Extract the [X, Y] coordinate from the center of the cell holding the provided text.  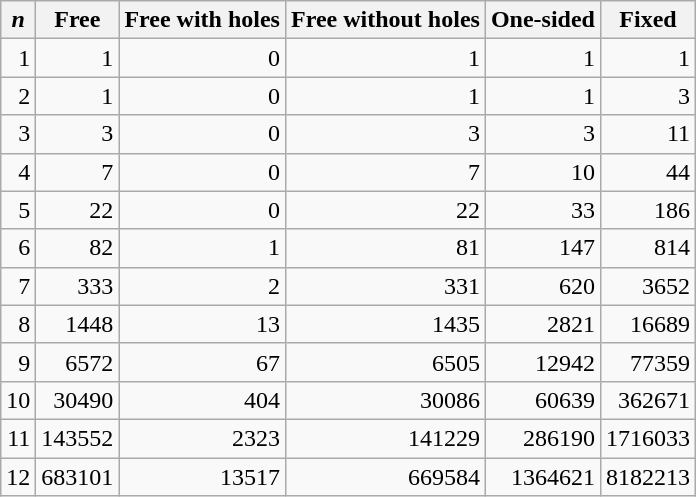
33 [542, 210]
13 [202, 324]
1364621 [542, 477]
4 [18, 172]
333 [78, 286]
77359 [648, 362]
16689 [648, 324]
12942 [542, 362]
Free with holes [202, 20]
147 [542, 248]
8182213 [648, 477]
6572 [78, 362]
44 [648, 172]
6 [18, 248]
81 [385, 248]
404 [202, 400]
143552 [78, 438]
620 [542, 286]
186 [648, 210]
13517 [202, 477]
1448 [78, 324]
5 [18, 210]
Free without holes [385, 20]
12 [18, 477]
9 [18, 362]
6505 [385, 362]
One-sided [542, 20]
331 [385, 286]
1716033 [648, 438]
82 [78, 248]
8 [18, 324]
Fixed [648, 20]
683101 [78, 477]
30490 [78, 400]
3652 [648, 286]
Free [78, 20]
2323 [202, 438]
60639 [542, 400]
30086 [385, 400]
1435 [385, 324]
141229 [385, 438]
286190 [542, 438]
67 [202, 362]
2821 [542, 324]
n [18, 20]
814 [648, 248]
362671 [648, 400]
669584 [385, 477]
